Provide the (X, Y) coordinate of the cell's center where the given text is located.  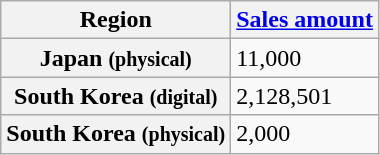
South Korea (digital) (116, 96)
Japan (physical) (116, 58)
11,000 (305, 58)
Region (116, 20)
2,000 (305, 134)
Sales amount (305, 20)
2,128,501 (305, 96)
South Korea (physical) (116, 134)
